Return [x, y] of the center of cell containing provided text 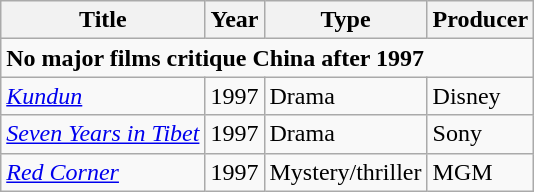
Title [103, 20]
Seven Years in Tibet [103, 134]
Red Corner [103, 172]
No major films critique China after 1997 [268, 58]
Type [346, 20]
Producer [480, 20]
Kundun [103, 96]
Disney [480, 96]
Year [234, 20]
Sony [480, 134]
MGM [480, 172]
Mystery/thriller [346, 172]
